Pinpoint the cell where the given text exists, returning its [x, y] midpoint coordinate. 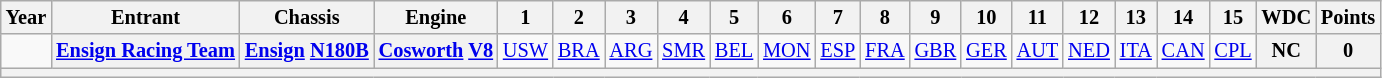
0 [1348, 51]
ARG [632, 51]
1 [526, 17]
GER [986, 51]
3 [632, 17]
CAN [1184, 51]
FRA [884, 51]
SMR [684, 51]
10 [986, 17]
Ensign N180B [307, 51]
Cosworth V8 [436, 51]
11 [1038, 17]
USW [526, 51]
Year [26, 17]
NC [1287, 51]
GBR [936, 51]
9 [936, 17]
15 [1232, 17]
Entrant [146, 17]
6 [786, 17]
8 [884, 17]
WDC [1287, 17]
7 [838, 17]
MON [786, 51]
NED [1089, 51]
BRA [579, 51]
Points [1348, 17]
ESP [838, 51]
Ensign Racing Team [146, 51]
13 [1136, 17]
4 [684, 17]
Engine [436, 17]
14 [1184, 17]
Chassis [307, 17]
5 [734, 17]
2 [579, 17]
CPL [1232, 51]
AUT [1038, 51]
12 [1089, 17]
ITA [1136, 51]
BEL [734, 51]
